Return [X, Y] of the center of cell containing provided text 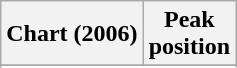
Chart (2006) [72, 34]
Peakposition [189, 34]
